Pinpoint the cell where the given text exists, returning its (x, y) midpoint coordinate. 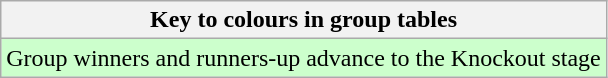
Group winners and runners-up advance to the Knockout stage (304, 58)
Key to colours in group tables (304, 20)
